Return the (X, Y) coordinate for the center point of the cell that contains the specified text.  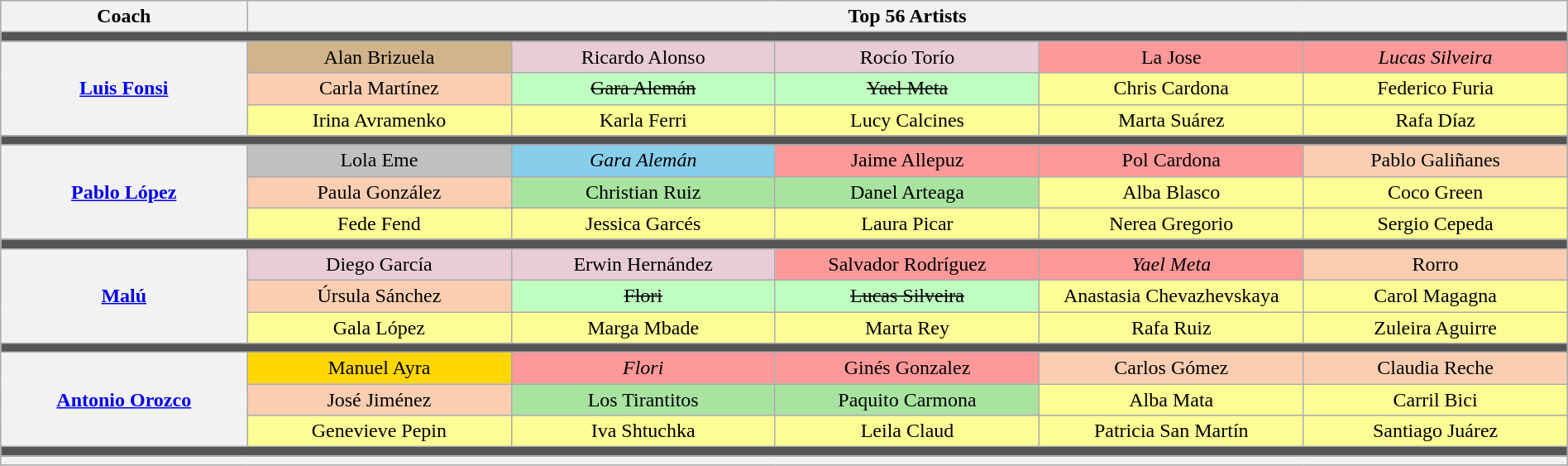
Nerea Gregorio (1171, 223)
Anastasia Chevazhevskaya (1171, 295)
Alan Brizuela (379, 57)
Leila Claud (906, 431)
Paula González (379, 192)
Rocío Torío (906, 57)
Zuleira Aguirre (1436, 327)
Federico Furia (1436, 89)
Diego García (379, 264)
Coco Green (1436, 192)
Ricardo Alonso (643, 57)
Malú (124, 295)
Ginés Gonzalez (906, 368)
Pablo López (124, 192)
Chris Cardona (1171, 89)
Claudia Reche (1436, 368)
Paquito Carmona (906, 400)
Antonio Orozco (124, 400)
Los Tirantitos (643, 400)
Lucy Calcines (906, 120)
Rafa Díaz (1436, 120)
Salvador Rodríguez (906, 264)
Pablo Galiñanes (1436, 161)
Carril Bici (1436, 400)
Irina Avramenko (379, 120)
Rorro (1436, 264)
Jaime Allepuz (906, 161)
Úrsula Sánchez (379, 295)
Iva Shtuchka (643, 431)
Top 56 Artists (907, 17)
Marta Rey (906, 327)
Lola Eme (379, 161)
Genevieve Pepin (379, 431)
Jessica Garcés (643, 223)
Patricia San Martín (1171, 431)
Danel Arteaga (906, 192)
Carla Martínez (379, 89)
Erwin Hernández (643, 264)
Santiago Juárez (1436, 431)
Marta Suárez (1171, 120)
Fede Fend (379, 223)
Karla Ferri (643, 120)
Carol Magagna (1436, 295)
José Jiménez (379, 400)
Sergio Cepeda (1436, 223)
Marga Mbade (643, 327)
Christian Ruiz (643, 192)
Coach (124, 17)
Carlos Gómez (1171, 368)
Alba Blasco (1171, 192)
Gala López (379, 327)
La Jose (1171, 57)
Luis Fonsi (124, 89)
Manuel Ayra (379, 368)
Pol Cardona (1171, 161)
Rafa Ruiz (1171, 327)
Laura Picar (906, 223)
Alba Mata (1171, 400)
